Capture the cell that displays the provided text and extract its (x, y) central coordinate. 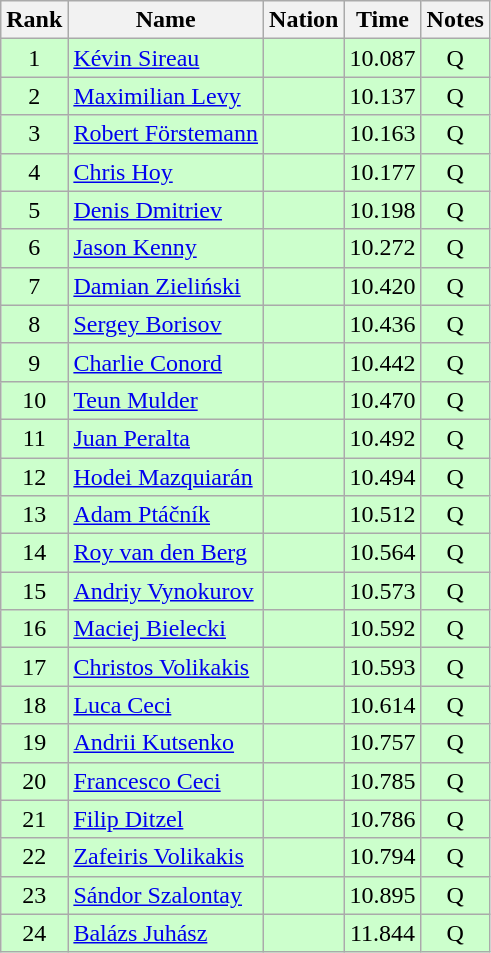
4 (34, 172)
8 (34, 324)
10 (34, 400)
Chris Hoy (166, 172)
3 (34, 134)
5 (34, 210)
6 (34, 248)
10.087 (382, 58)
20 (34, 781)
Notes (455, 20)
Nation (304, 20)
Sergey Borisov (166, 324)
Luca Ceci (166, 705)
Sándor Szalontay (166, 895)
18 (34, 705)
Hodei Mazquiarán (166, 477)
Christos Volikakis (166, 667)
10.895 (382, 895)
10.436 (382, 324)
22 (34, 857)
Filip Ditzel (166, 819)
11 (34, 438)
12 (34, 477)
Francesco Ceci (166, 781)
10.420 (382, 286)
10.757 (382, 743)
10.492 (382, 438)
Roy van den Berg (166, 553)
17 (34, 667)
10.614 (382, 705)
10.794 (382, 857)
13 (34, 515)
Kévin Sireau (166, 58)
Balázs Juhász (166, 933)
Andriy Vynokurov (166, 591)
Adam Ptáčník (166, 515)
9 (34, 362)
11.844 (382, 933)
16 (34, 629)
24 (34, 933)
10.272 (382, 248)
Maximilian Levy (166, 96)
10.573 (382, 591)
Damian Zieliński (166, 286)
10.592 (382, 629)
10.593 (382, 667)
Juan Peralta (166, 438)
21 (34, 819)
10.786 (382, 819)
Rank (34, 20)
Charlie Conord (166, 362)
7 (34, 286)
Time (382, 20)
Andrii Kutsenko (166, 743)
10.442 (382, 362)
10.198 (382, 210)
Name (166, 20)
Jason Kenny (166, 248)
10.163 (382, 134)
Teun Mulder (166, 400)
15 (34, 591)
10.177 (382, 172)
10.470 (382, 400)
2 (34, 96)
Zafeiris Volikakis (166, 857)
1 (34, 58)
Denis Dmitriev (166, 210)
Robert Förstemann (166, 134)
10.494 (382, 477)
10.785 (382, 781)
10.512 (382, 515)
14 (34, 553)
23 (34, 895)
10.137 (382, 96)
Maciej Bielecki (166, 629)
10.564 (382, 553)
19 (34, 743)
